Scan for the cell matching the given text and deliver its [X, Y] coordinate at center. 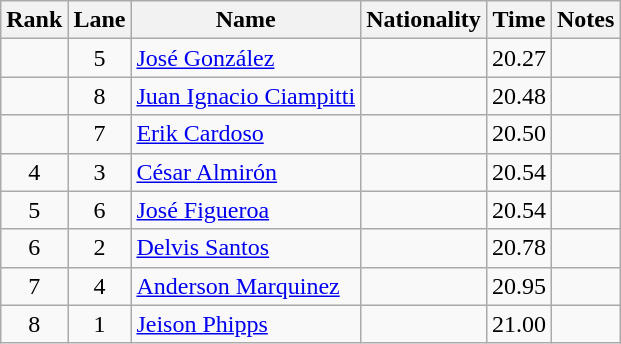
César Almirón [246, 172]
Nationality [424, 20]
Juan Ignacio Ciampitti [246, 96]
Erik Cardoso [246, 134]
3 [100, 172]
Time [518, 20]
José Figueroa [246, 210]
20.48 [518, 96]
20.78 [518, 248]
Notes [585, 20]
Rank [34, 20]
Delvis Santos [246, 248]
2 [100, 248]
Lane [100, 20]
20.50 [518, 134]
21.00 [518, 324]
1 [100, 324]
20.27 [518, 58]
Jeison Phipps [246, 324]
Name [246, 20]
José González [246, 58]
20.95 [518, 286]
Anderson Marquinez [246, 286]
